Locate the cell with the specified text and output its [X, Y] center coordinate. 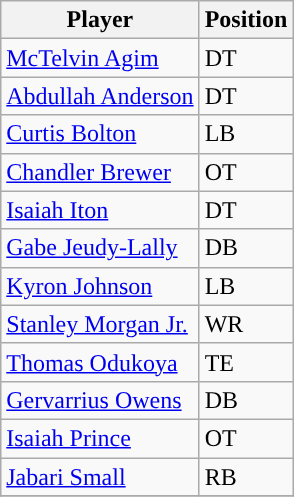
Chandler Brewer [100, 172]
WR [246, 324]
Abdullah Anderson [100, 96]
Isaiah Prince [100, 438]
Jabari Small [100, 477]
Curtis Bolton [100, 134]
RB [246, 477]
Position [246, 20]
Thomas Odukoya [100, 362]
Kyron Johnson [100, 286]
Isaiah Iton [100, 210]
Gabe Jeudy-Lally [100, 248]
McTelvin Agim [100, 58]
TE [246, 362]
Player [100, 20]
Stanley Morgan Jr. [100, 324]
Gervarrius Owens [100, 400]
